Scan for the cell matching the given text and deliver its [x, y] coordinate at center. 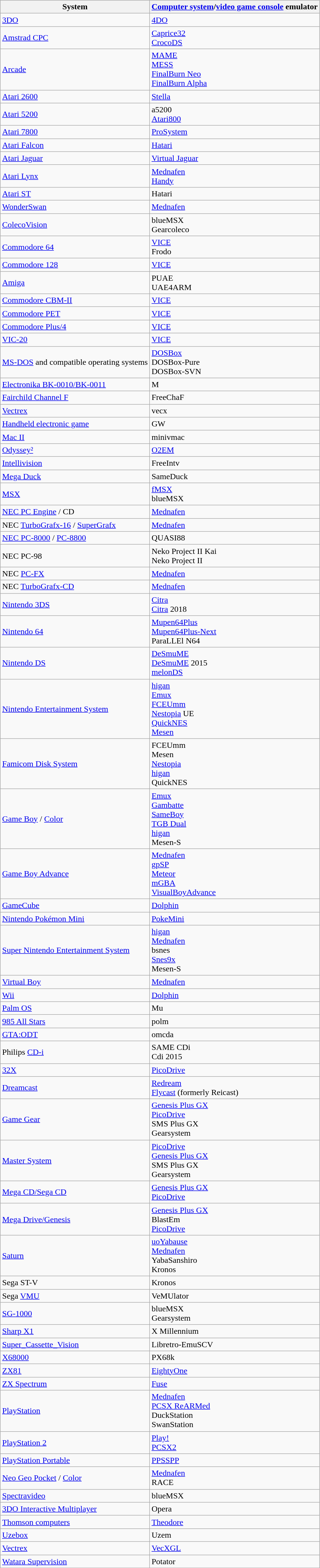
Atari 2600 [75, 96]
DeSmuMEDeSmuME 2015melonDS [234, 663]
blueMSX [234, 1496]
Sega ST-V [75, 1282]
Fairchild Channel F [75, 398]
Potator [234, 1561]
blueMSXGearcoleco [234, 225]
Theodore [234, 1522]
Fuse [234, 1384]
EightyOne [234, 1371]
Thomson computers [75, 1522]
Commodore 64 [75, 247]
Amstrad CPC [75, 38]
Palm OS [75, 1008]
32X [75, 1070]
ProSystem [234, 132]
fMSXblueMSX [234, 494]
Intellivision [75, 463]
PUAEUAE4ARM [234, 282]
GW [234, 424]
QUASI88 [234, 538]
Commodore PET [75, 313]
Atari 7800 [75, 132]
Atari ST [75, 194]
Electronika BK-0010/BK-0011 [75, 384]
System [75, 7]
M [234, 384]
SameDuck [234, 476]
uoYabauseMednafenYabaSanshiroKronos [234, 1255]
CitraCitra 2018 [234, 604]
Virtual Jaguar [234, 158]
Libretro-EmuSCV [234, 1344]
MSX [75, 494]
NEC TurboGrafx-16 / SuperGrafx [75, 525]
higanEmuxFCEUmmNestopia UEQuickNESMesen [234, 709]
Commodore CBM-II [75, 300]
SAME CDiCdi 2015 [234, 1052]
Dreamcast [75, 1088]
Mupen64PlusMupen64Plus-NextParaLLEl N64 [234, 631]
Atari Lynx [75, 176]
RedreamFlycast (formerly Reicast) [234, 1088]
Nintendo 64 [75, 631]
NEC PC-98 [75, 556]
DOSBoxDOSBox-PureDOSBox-SVN [234, 362]
Mac II [75, 437]
Atari Jaguar [75, 158]
Nintendo Pokémon Mini [75, 919]
PX68k [234, 1358]
Genesis Plus GXPicoDrive [234, 1192]
Super_Cassette_Vision [75, 1344]
985 All Stars [75, 1021]
3DO [75, 20]
Mega Drive/Genesis [75, 1219]
Philips CD-i [75, 1052]
polm [234, 1021]
Nintendo 3DS [75, 604]
Caprice32CrocoDS [234, 38]
SG-1000 [75, 1314]
Spectravideo [75, 1496]
Genesis Plus GXPicoDriveSMS Plus GXGearsystem [234, 1120]
Watara Supervision [75, 1561]
PlayStation Portable [75, 1460]
Sharp X1 [75, 1331]
Famicom Disk System [75, 764]
Game Boy / Color [75, 818]
higanMednafenbsnesSnes9xMesen-S [234, 950]
Neko Project II KaiNeko Project II [234, 556]
GTA:ODT [75, 1034]
NEC PC Engine / CD [75, 512]
FreeChaF [234, 398]
omcda [234, 1034]
PlayStation 2 [75, 1443]
Atari Falcon [75, 145]
PicoDriveGenesis Plus GXSMS Plus GXGearsystem [234, 1160]
Computer system/video game console emulator [234, 7]
PlayStation [75, 1411]
O2EM [234, 450]
Sega VMU [75, 1296]
Opera [234, 1509]
FreeIntv [234, 463]
Kronos [234, 1282]
MednafenPCSX ReARMedDuckStationSwanStation [234, 1411]
Play!PCSX2 [234, 1443]
Commodore Plus/4 [75, 327]
minivmac [234, 437]
Stella [234, 96]
FCEUmmMesenNestopiahiganQuickNES [234, 764]
GameCube [75, 905]
VeMUlator [234, 1296]
WonderSwan [75, 207]
Game Boy Advance [75, 874]
Mega Duck [75, 476]
Commodore 128 [75, 265]
blueMSXGearsystem [234, 1314]
Super Nintendo Entertainment System [75, 950]
NEC PC-FX [75, 574]
4DO [234, 20]
PokeMini [234, 919]
PicoDrive [234, 1070]
EmuxGambatteSameBoyTGB DualhiganMesen-S [234, 818]
Nintendo DS [75, 663]
Mega CD/Sega CD [75, 1192]
MednafenHandy [234, 176]
Odyssey² [75, 450]
vecx [234, 411]
MednafenRACE [234, 1478]
Wii [75, 995]
Atari 5200 [75, 114]
Virtual Boy [75, 982]
Genesis Plus GXBlastEmPicoDrive [234, 1219]
X68000 [75, 1358]
NEC PC-8000 / PC-8800 [75, 538]
Saturn [75, 1255]
ZX Spectrum [75, 1384]
VIC-20 [75, 340]
Amiga [75, 282]
VICEFrodo [234, 247]
Uzem [234, 1535]
Uzebox [75, 1535]
X Millennium [234, 1331]
Game Gear [75, 1120]
Mu [234, 1008]
3DO Interactive Multiplayer [75, 1509]
a5200Atari800 [234, 114]
MAMEMESSFinalBurn NeoFinalBurn Alpha [234, 70]
Nintendo Entertainment System [75, 709]
ColecoVision [75, 225]
Arcade [75, 70]
Handheld electronic game [75, 424]
VecXGL [234, 1548]
PPSSPP [234, 1460]
Neo Geo Pocket / Color [75, 1478]
MednafengpSPMeteormGBAVisualBoyAdvance [234, 874]
NEC TurboGrafx-CD [75, 587]
Master System [75, 1160]
MS-DOS and compatible operating systems [75, 362]
ZX81 [75, 1371]
